From the cell containing the given text, extract its center point as (X, Y) coordinate. 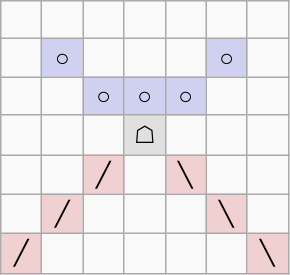
☖ (144, 135)
